Provide the (x, y) coordinate of the cell's center where the given text is located.  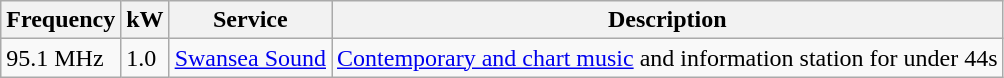
1.0 (145, 58)
Description (668, 20)
Contemporary and chart music and information station for under 44s (668, 58)
kW (145, 20)
Service (250, 20)
95.1 MHz (61, 58)
Swansea Sound (250, 58)
Frequency (61, 20)
